Capture the cell that displays the provided text and extract its [X, Y] central coordinate. 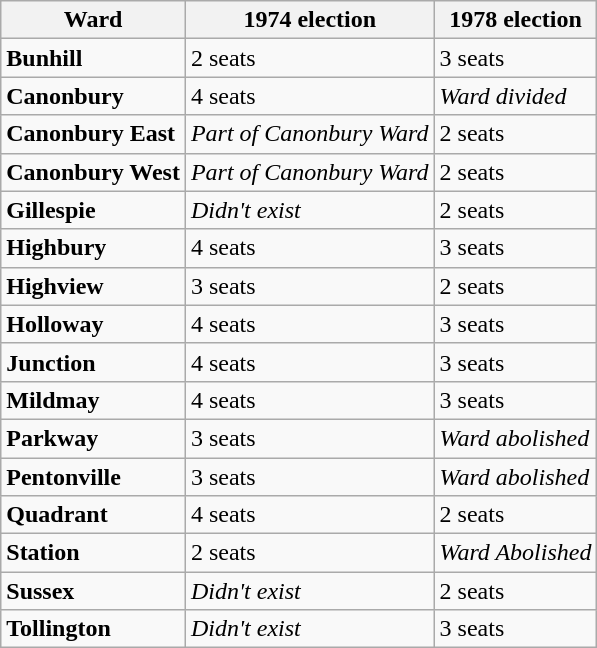
Highview [94, 286]
Sussex [94, 591]
1974 election [310, 20]
Parkway [94, 438]
Mildmay [94, 400]
Highbury [94, 248]
Gillespie [94, 210]
Canonbury East [94, 134]
Ward Abolished [516, 553]
Canonbury [94, 96]
Ward [94, 20]
Ward divided [516, 96]
Canonbury West [94, 172]
Quadrant [94, 515]
Station [94, 553]
Bunhill [94, 58]
Pentonville [94, 477]
Holloway [94, 324]
1978 election [516, 20]
Tollington [94, 629]
Junction [94, 362]
